Extract the (X, Y) coordinate from the center of the cell holding the provided text.  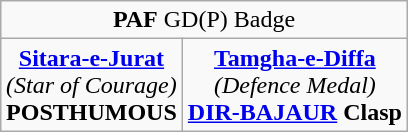
Sitara-e-Jurat(Star of Courage)POSTHUMOUS (92, 85)
Tamgha-e-Diffa(Defence Medal)DIR-BAJAUR Clasp (294, 85)
PAF GD(P) Badge (204, 20)
